For the text-containing cell, return its midpoint in (X, Y) coordinate format. 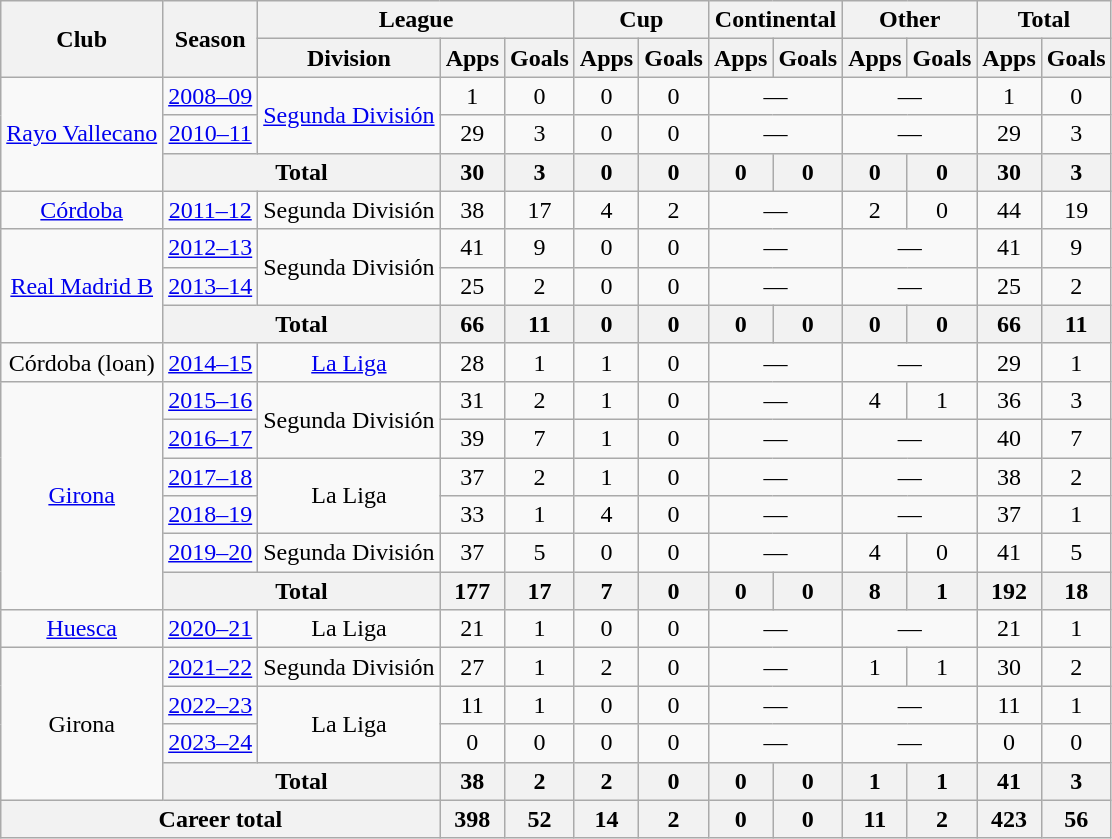
31 (472, 400)
52 (540, 819)
2021–22 (210, 667)
Huesca (82, 629)
192 (1009, 591)
2020–21 (210, 629)
Division (349, 58)
2016–17 (210, 438)
8 (875, 591)
League (416, 20)
177 (472, 591)
2014–15 (210, 362)
2018–19 (210, 515)
Cup (641, 20)
2019–20 (210, 553)
28 (472, 362)
Club (82, 39)
2017–18 (210, 477)
Rayo Vallecano (82, 134)
33 (472, 515)
Season (210, 39)
398 (472, 819)
2010–11 (210, 134)
Career total (220, 819)
56 (1076, 819)
2011–12 (210, 210)
18 (1076, 591)
40 (1009, 438)
39 (472, 438)
2015–16 (210, 400)
2013–14 (210, 286)
2022–23 (210, 705)
Other (910, 20)
14 (606, 819)
27 (472, 667)
44 (1009, 210)
19 (1076, 210)
Real Madrid B (82, 286)
Córdoba (loan) (82, 362)
2023–24 (210, 743)
423 (1009, 819)
2012–13 (210, 248)
36 (1009, 400)
Córdoba (82, 210)
2008–09 (210, 96)
Continental (775, 20)
